Search for the cell housing the specified text and yield its (X, Y) center coordinate. 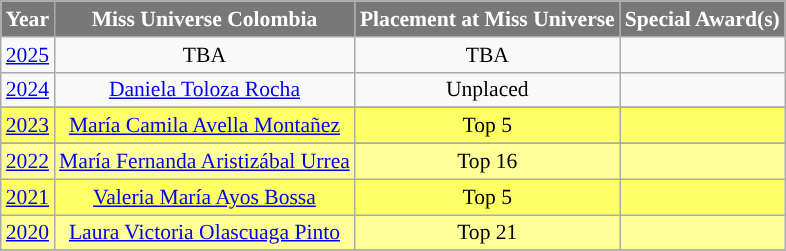
Miss Universe Colombia (204, 19)
Unplaced (488, 90)
Top 16 (488, 162)
Laura Victoria Olascuaga Pinto (204, 233)
Special Award(s) (702, 19)
2021 (28, 197)
Year (28, 19)
2024 (28, 90)
Top 21 (488, 233)
2022 (28, 162)
María Camila Avella Montañez (204, 126)
Valeria María Ayos Bossa (204, 197)
Daniela Toloza Rocha (204, 90)
2025 (28, 55)
Placement at Miss Universe (488, 19)
María Fernanda Aristizábal Urrea (204, 162)
2023 (28, 126)
2020 (28, 233)
